Locate the cell with the specified text and output its (x, y) center coordinate. 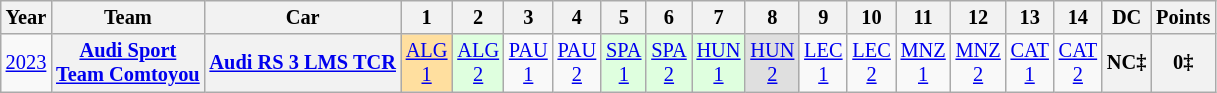
0‡ (1183, 63)
CAT1 (1030, 63)
2 (478, 17)
13 (1030, 17)
PAU1 (528, 63)
Car (303, 17)
3 (528, 17)
PAU2 (578, 63)
2023 (26, 63)
MNZ1 (924, 63)
SPA1 (624, 63)
8 (772, 17)
10 (871, 17)
HUN1 (719, 63)
MNZ2 (978, 63)
CAT2 (1078, 63)
ALG2 (478, 63)
Team (128, 17)
DC (1126, 17)
11 (924, 17)
Audi SportTeam Comtoyou (128, 63)
Year (26, 17)
9 (823, 17)
HUN2 (772, 63)
Audi RS 3 LMS TCR (303, 63)
4 (578, 17)
5 (624, 17)
14 (1078, 17)
6 (668, 17)
SPA2 (668, 63)
12 (978, 17)
7 (719, 17)
LEC2 (871, 63)
1 (427, 17)
Points (1183, 17)
ALG1 (427, 63)
NC‡ (1126, 63)
LEC1 (823, 63)
